Find where the given text appears and provide that cell's center as [X, Y] coordinate. 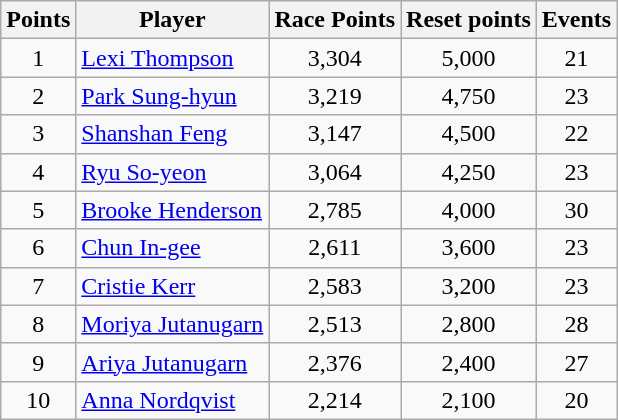
4 [38, 172]
9 [38, 362]
5,000 [469, 58]
3,600 [469, 248]
1 [38, 58]
5 [38, 210]
Events [576, 20]
2,583 [335, 286]
Park Sung-hyun [172, 96]
30 [576, 210]
2,100 [469, 400]
3,064 [335, 172]
20 [576, 400]
7 [38, 286]
Chun In-gee [172, 248]
3 [38, 134]
Ryu So-yeon [172, 172]
4,750 [469, 96]
27 [576, 362]
6 [38, 248]
Brooke Henderson [172, 210]
2,513 [335, 324]
10 [38, 400]
2,214 [335, 400]
4,250 [469, 172]
Reset points [469, 20]
3,200 [469, 286]
2,400 [469, 362]
2,800 [469, 324]
Race Points [335, 20]
Player [172, 20]
8 [38, 324]
3,219 [335, 96]
Ariya Jutanugarn [172, 362]
Anna Nordqvist [172, 400]
4,500 [469, 134]
2,376 [335, 362]
3,147 [335, 134]
2 [38, 96]
4,000 [469, 210]
2,611 [335, 248]
Shanshan Feng [172, 134]
21 [576, 58]
3,304 [335, 58]
Cristie Kerr [172, 286]
22 [576, 134]
Moriya Jutanugarn [172, 324]
Lexi Thompson [172, 58]
28 [576, 324]
Points [38, 20]
2,785 [335, 210]
